Capture the cell that displays the provided text and extract its (x, y) central coordinate. 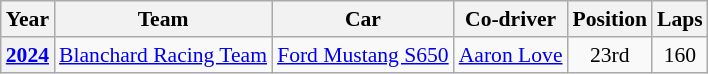
Co-driver (511, 19)
Aaron Love (511, 55)
Position (610, 19)
Year (28, 19)
23rd (610, 55)
Blanchard Racing Team (163, 55)
Ford Mustang S650 (363, 55)
Laps (680, 19)
160 (680, 55)
2024 (28, 55)
Team (163, 19)
Car (363, 19)
